From the cell containing the given text, extract its center point as (x, y) coordinate. 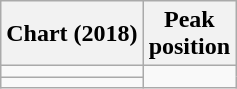
Peakposition (189, 34)
Chart (2018) (72, 34)
